Locate the cell with the specified text and output its [x, y] center coordinate. 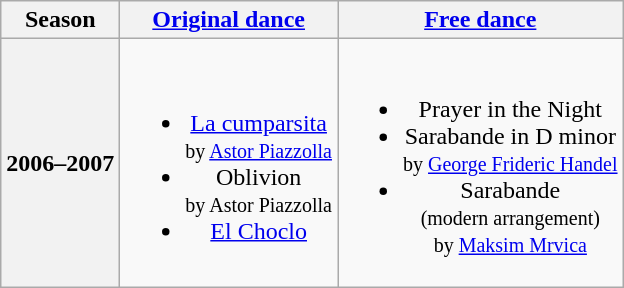
Season [60, 20]
Free dance [481, 20]
2006–2007 [60, 163]
La cumparsita by Astor Piazzolla Oblivion by Astor Piazzolla El Choclo [229, 163]
Original dance [229, 20]
Prayer in the NightSarabande in D minor by George Frideric Handel Sarabande (modern arrangement) by Maksim Mrvica [481, 163]
